Identify which cell holds the provided text, then report its (x, y) central coordinate. 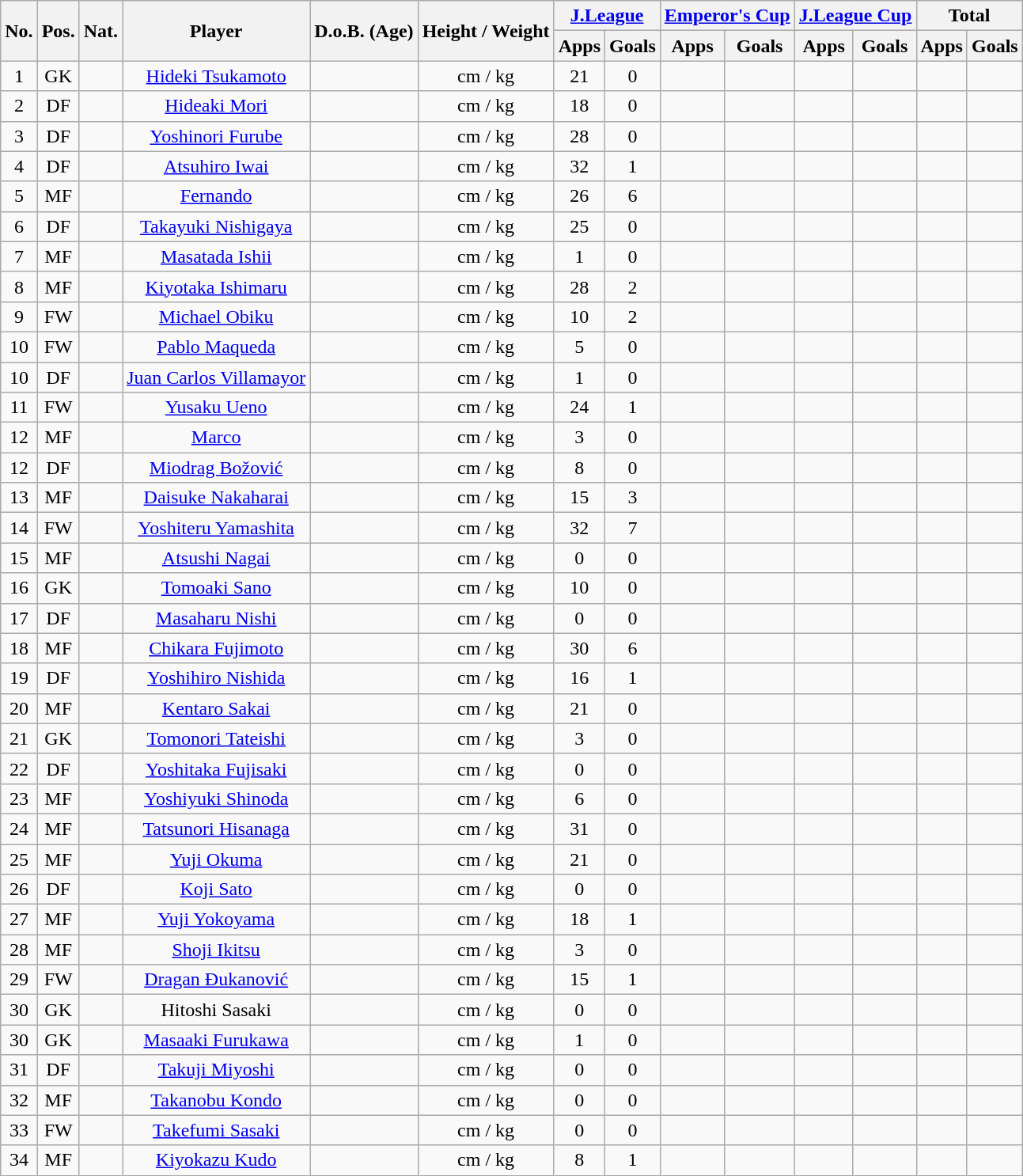
23 (19, 799)
11 (19, 408)
Pos. (59, 31)
4 (19, 166)
Height / Weight (486, 31)
27 (19, 920)
Dragan Đukanović (217, 980)
Takanobu Kondo (217, 1100)
Hideki Tsukamoto (217, 76)
29 (19, 980)
Pablo Maqueda (217, 347)
22 (19, 768)
Yuji Yokoyama (217, 920)
Kentaro Sakai (217, 708)
9 (19, 317)
Kiyotaka Ishimaru (217, 286)
Player (217, 31)
Emperor's Cup (727, 16)
Chikara Fujimoto (217, 648)
Hitoshi Sasaki (217, 1010)
Michael Obiku (217, 317)
14 (19, 528)
17 (19, 618)
Yoshitaka Fujisaki (217, 768)
J.League Cup (855, 16)
D.o.B. (Age) (364, 31)
No. (19, 31)
Masaaki Furukawa (217, 1040)
Atsushi Nagai (217, 558)
Marco (217, 438)
J.League (607, 16)
Takefumi Sasaki (217, 1130)
33 (19, 1130)
Takuji Miyoshi (217, 1070)
20 (19, 708)
Yoshinori Furube (217, 136)
Yoshiteru Yamashita (217, 528)
Fernando (217, 196)
Yusaku Ueno (217, 408)
Shoji Ikitsu (217, 950)
Miodrag Božović (217, 468)
19 (19, 678)
Koji Sato (217, 890)
Masaharu Nishi (217, 618)
Takayuki Nishigaya (217, 226)
Daisuke Nakaharai (217, 498)
Yoshiyuki Shinoda (217, 799)
Tatsunori Hisanaga (217, 829)
Masatada Ishii (217, 256)
Tomonori Tateishi (217, 738)
Atsuhiro Iwai (217, 166)
Yoshihiro Nishida (217, 678)
13 (19, 498)
Kiyokazu Kudo (217, 1160)
Total (969, 16)
Juan Carlos Villamayor (217, 377)
Hideaki Mori (217, 106)
Yuji Okuma (217, 859)
Nat. (100, 31)
34 (19, 1160)
Tomoaki Sano (217, 588)
